Output the [X, Y] coordinate of the center of the cell containing the given text.  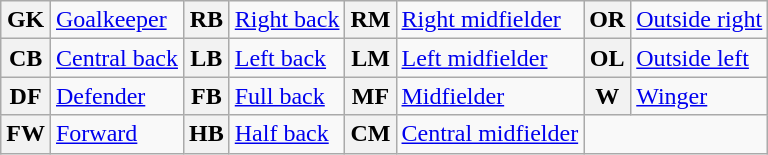
Goalkeeper [116, 20]
Outside left [700, 58]
Right midfielder [490, 20]
Full back [287, 96]
W [608, 96]
LM [370, 58]
Half back [287, 134]
Outside right [700, 20]
CM [370, 134]
FB [206, 96]
Winger [700, 96]
RM [370, 20]
Forward [116, 134]
Left back [287, 58]
GK [26, 20]
CB [26, 58]
Central midfielder [490, 134]
Right back [287, 20]
Midfielder [490, 96]
OL [608, 58]
HB [206, 134]
FW [26, 134]
RB [206, 20]
Central back [116, 58]
Defender [116, 96]
LB [206, 58]
MF [370, 96]
DF [26, 96]
OR [608, 20]
Left midfielder [490, 58]
